Identify which cell holds the provided text, then report its (x, y) central coordinate. 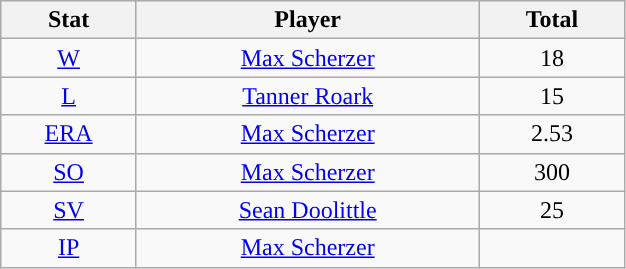
300 (552, 172)
SO (69, 172)
Tanner Roark (307, 96)
2.53 (552, 134)
Total (552, 20)
Stat (69, 20)
ERA (69, 134)
W (69, 58)
18 (552, 58)
IP (69, 248)
SV (69, 210)
Sean Doolittle (307, 210)
L (69, 96)
Player (307, 20)
25 (552, 210)
15 (552, 96)
